Locate the cell with the specified text and output its (x, y) center coordinate. 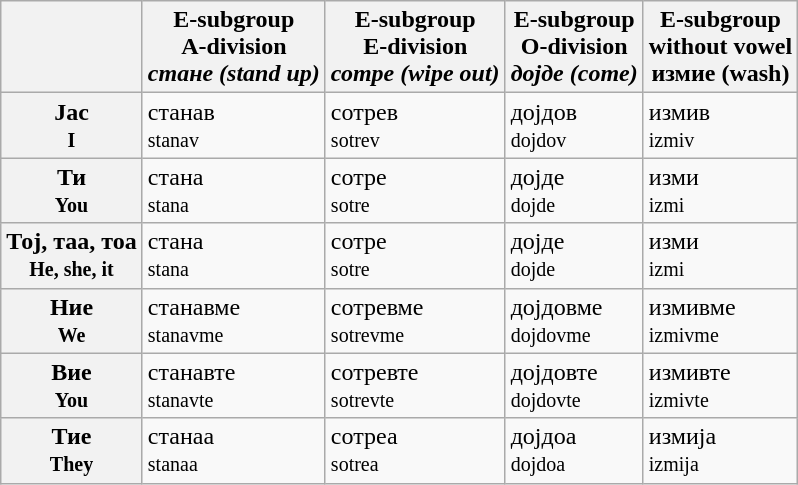
дојдовтеdojdovte (574, 386)
станааstanaa (234, 450)
E-subgroupO-divisionдојде (come) (574, 47)
дојдовмеdojdovme (574, 320)
измивмеizmivme (720, 320)
E-subgroupA-divisionстане (stand up) (234, 47)
измијаizmija (720, 450)
сотреаsotrea (415, 450)
НиеWe (72, 320)
сотревтеsotrevte (415, 386)
измивizmiv (720, 126)
ВиеYou (72, 386)
станавтеstanavte (234, 386)
ТиеThey (72, 450)
сотревsotrev (415, 126)
дојдоаdojdoa (574, 450)
ТиYou (72, 190)
станавstanav (234, 126)
сотревмеsotrevme (415, 320)
станавмеstanavme (234, 320)
Тој, таа, тоаHe, she, it (72, 256)
измивте izmivte (720, 386)
ЈасI (72, 126)
E-subgroupwithout vowelизмие (wash) (720, 47)
дојдовdojdov (574, 126)
E-subgroupE-divisionсотре (wipe out) (415, 47)
